Detect which cell encompasses the target text, then output its [X, Y] center coordinate. 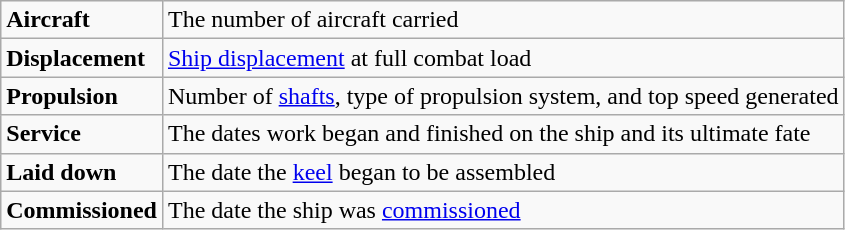
The date the keel began to be assembled [503, 172]
Aircraft [82, 20]
Propulsion [82, 96]
The date the ship was commissioned [503, 210]
Number of shafts, type of propulsion system, and top speed generated [503, 96]
Commissioned [82, 210]
The number of aircraft carried [503, 20]
Service [82, 134]
Ship displacement at full combat load [503, 58]
The dates work began and finished on the ship and its ultimate fate [503, 134]
Displacement [82, 58]
Laid down [82, 172]
